Extract the [X, Y] coordinate from the center of the cell holding the provided text.  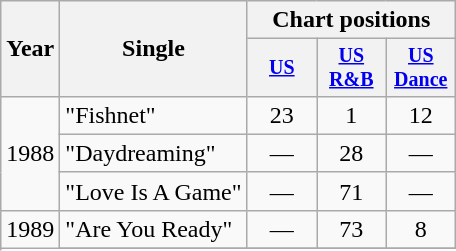
1 [352, 115]
23 [282, 115]
1988 [30, 153]
71 [352, 191]
Year [30, 49]
"Love Is A Game" [154, 191]
"Fishnet" [154, 115]
8 [420, 229]
73 [352, 229]
US [282, 68]
"Daydreaming" [154, 153]
Single [154, 49]
Chart positions [351, 20]
"Are You Ready" [154, 229]
USDance [420, 68]
1989 [30, 229]
28 [352, 153]
12 [420, 115]
USR&B [352, 68]
